Search for the cell housing the specified text and yield its (x, y) center coordinate. 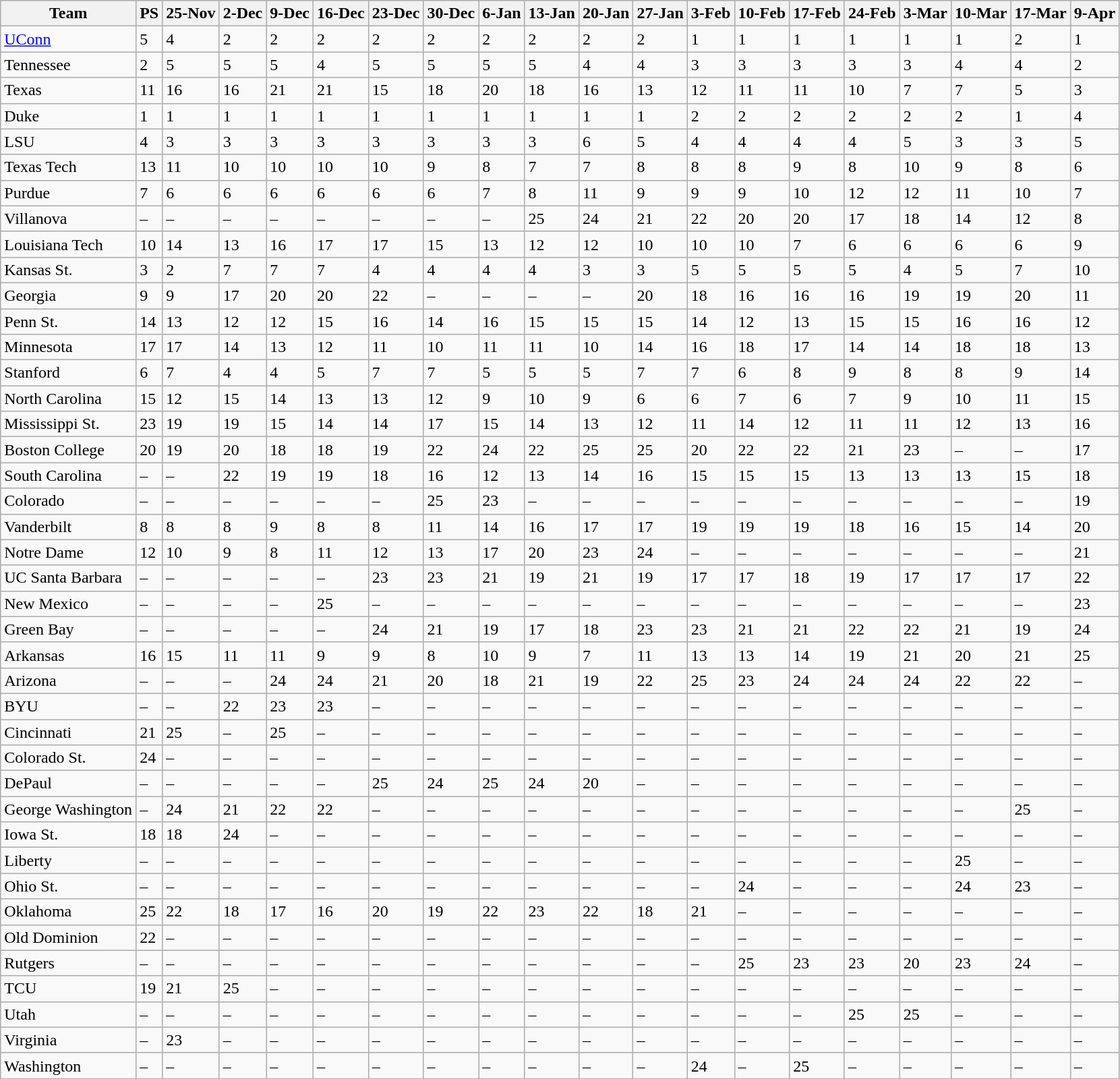
20-Jan (606, 13)
Virginia (69, 1040)
Purdue (69, 193)
17-Feb (817, 13)
Stanford (69, 373)
10-Feb (762, 13)
PS (150, 13)
Colorado St. (69, 758)
Old Dominion (69, 937)
TCU (69, 989)
Cincinnati (69, 732)
Iowa St. (69, 835)
Notre Dame (69, 552)
25-Nov (191, 13)
South Carolina (69, 475)
Liberty (69, 861)
Arkansas (69, 655)
Tennessee (69, 65)
10-Mar (981, 13)
3-Feb (711, 13)
2-Dec (243, 13)
Green Bay (69, 629)
New Mexico (69, 604)
27-Jan (660, 13)
Washington (69, 1066)
Arizona (69, 680)
Villanova (69, 218)
24-Feb (872, 13)
Louisiana Tech (69, 244)
13-Jan (552, 13)
Utah (69, 1014)
Ohio St. (69, 886)
LSU (69, 142)
23-Dec (396, 13)
Team (69, 13)
Vanderbilt (69, 527)
UConn (69, 39)
North Carolina (69, 399)
Kansas St. (69, 270)
Boston College (69, 450)
Duke (69, 116)
30-Dec (451, 13)
BYU (69, 706)
Texas (69, 90)
16-Dec (341, 13)
UC Santa Barbara (69, 578)
17-Mar (1040, 13)
9-Dec (290, 13)
George Washington (69, 809)
Texas Tech (69, 167)
Colorado (69, 501)
Minnesota (69, 347)
6-Jan (502, 13)
3-Mar (925, 13)
Penn St. (69, 322)
Georgia (69, 295)
DePaul (69, 784)
Rutgers (69, 963)
Mississippi St. (69, 424)
9-Apr (1094, 13)
Oklahoma (69, 912)
